Scan for the cell matching the given text and deliver its [X, Y] coordinate at center. 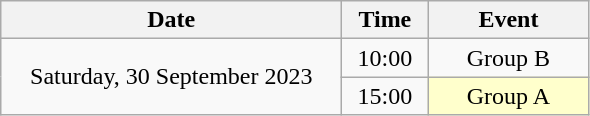
15:00 [385, 96]
Time [385, 20]
Date [172, 20]
Group B [508, 58]
Group A [508, 96]
Event [508, 20]
10:00 [385, 58]
Saturday, 30 September 2023 [172, 77]
